Pinpoint the cell where the given text exists, returning its (X, Y) midpoint coordinate. 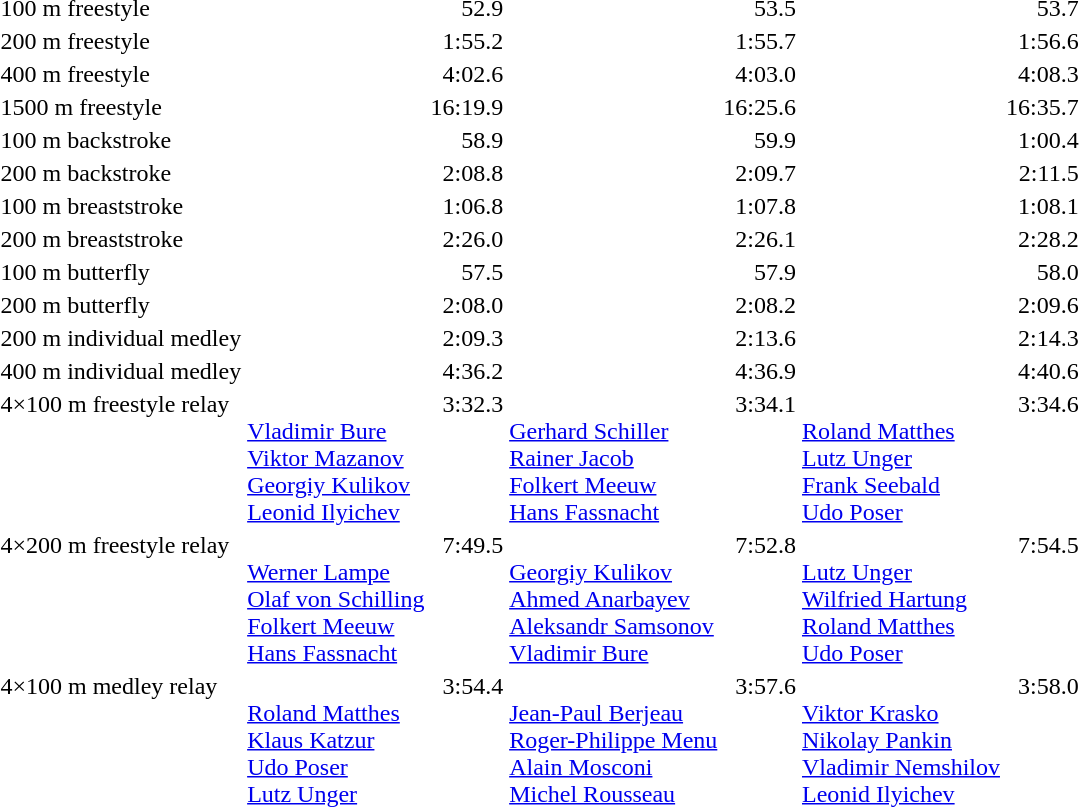
Vladimir BureViktor MazanovGeorgiy KulikovLeonid Ilyichev (336, 458)
2:09.7 (760, 173)
Werner LampeOlaf von SchillingFolkert MeeuwHans Fassnacht (336, 599)
2:13.6 (760, 338)
1:06.8 (467, 206)
4:02.6 (467, 74)
4:36.2 (467, 371)
1:55.7 (760, 41)
2:26.1 (760, 239)
16:19.9 (467, 107)
Gerhard SchillerRainer JacobFolkert MeeuwHans Fassnacht (614, 458)
4:36.9 (760, 371)
2:26.0 (467, 239)
4:03.0 (760, 74)
Georgiy KulikovAhmed AnarbayevAleksandr SamsonovVladimir Bure (614, 599)
59.9 (760, 140)
3:34.1 (760, 458)
1:07.8 (760, 206)
1:55.2 (467, 41)
58.9 (467, 140)
2:08.8 (467, 173)
2:08.2 (760, 305)
2:09.3 (467, 338)
57.9 (760, 272)
2:08.0 (467, 305)
57.5 (467, 272)
16:25.6 (760, 107)
Lutz UngerWilfried HartungRoland MatthesUdo Poser (900, 599)
Roland MatthesLutz UngerFrank SeebaldUdo Poser (900, 458)
7:52.8 (760, 599)
3:32.3 (467, 458)
7:49.5 (467, 599)
